For the text-containing cell, return its midpoint in (x, y) coordinate format. 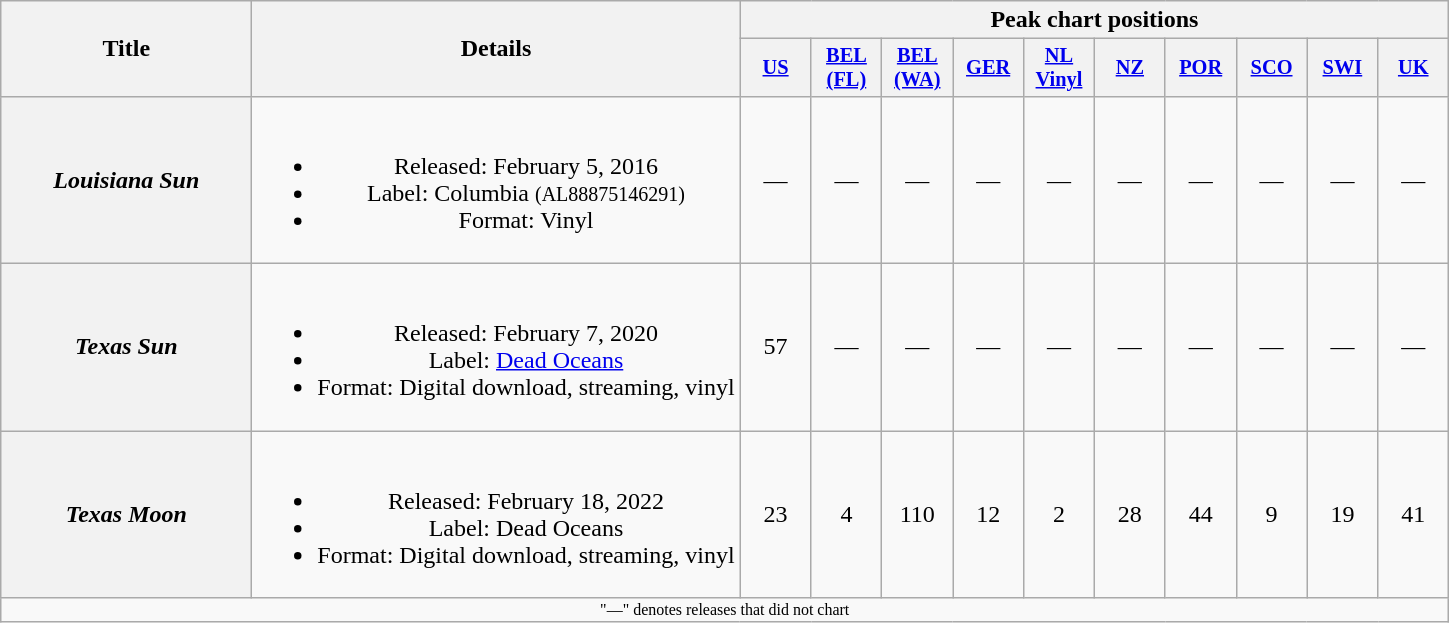
2 (1060, 514)
GER (988, 68)
NLVinyl (1060, 68)
41 (1414, 514)
Peak chart positions (1094, 20)
Louisiana Sun (126, 180)
4 (846, 514)
44 (1200, 514)
28 (1130, 514)
BEL(WA) (918, 68)
9 (1272, 514)
Released: February 5, 2016Label: Columbia (AL88875146291)Format: Vinyl (496, 180)
SCO (1272, 68)
Released: February 7, 2020Label: Dead OceansFormat: Digital download, streaming, vinyl (496, 348)
NZ (1130, 68)
UK (1414, 68)
Released: February 18, 2022Label: Dead OceansFormat: Digital download, streaming, vinyl (496, 514)
SWI (1342, 68)
23 (776, 514)
Title (126, 49)
110 (918, 514)
US (776, 68)
12 (988, 514)
POR (1200, 68)
19 (1342, 514)
Details (496, 49)
Texas Moon (126, 514)
"—" denotes releases that did not chart (725, 610)
BEL (FL) (846, 68)
Texas Sun (126, 348)
57 (776, 348)
